Return (x, y) of the center of cell containing provided text 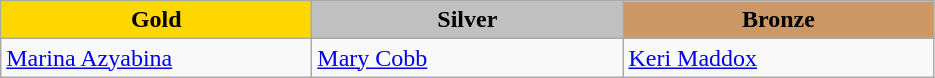
Bronze (778, 20)
Silver (468, 20)
Gold (156, 20)
Marina Azyabina (156, 58)
Mary Cobb (468, 58)
Keri Maddox (778, 58)
